Find where the given text appears and provide that cell's center as (X, Y) coordinate. 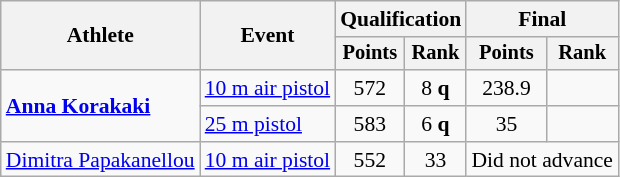
8 q (435, 88)
6 q (435, 124)
Event (268, 36)
Athlete (100, 36)
Qualification (400, 19)
10 m air pistol (268, 88)
35 (506, 124)
583 (370, 124)
Final (542, 19)
572 (370, 88)
238.9 (506, 88)
Anna Korakaki (100, 106)
25 m pistol (268, 124)
